Find where the given text appears and provide that cell's center as [x, y] coordinate. 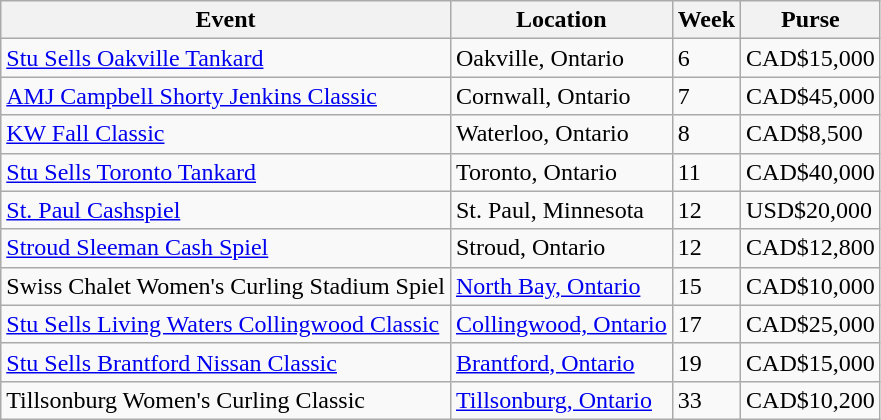
11 [706, 172]
Toronto, Ontario [561, 172]
15 [706, 286]
Tillsonburg, Ontario [561, 400]
CAD$25,000 [811, 324]
CAD$10,000 [811, 286]
Event [226, 20]
KW Fall Classic [226, 134]
St. Paul Cashspiel [226, 210]
Week [706, 20]
CAD$45,000 [811, 96]
Location [561, 20]
North Bay, Ontario [561, 286]
Stroud, Ontario [561, 248]
Tillsonburg Women's Curling Classic [226, 400]
17 [706, 324]
6 [706, 58]
33 [706, 400]
CAD$12,800 [811, 248]
CAD$40,000 [811, 172]
Collingwood, Ontario [561, 324]
USD$20,000 [811, 210]
AMJ Campbell Shorty Jenkins Classic [226, 96]
CAD$8,500 [811, 134]
CAD$10,200 [811, 400]
19 [706, 362]
Stroud Sleeman Cash Spiel [226, 248]
Stu Sells Toronto Tankard [226, 172]
Stu Sells Living Waters Collingwood Classic [226, 324]
Stu Sells Brantford Nissan Classic [226, 362]
Stu Sells Oakville Tankard [226, 58]
8 [706, 134]
7 [706, 96]
Cornwall, Ontario [561, 96]
St. Paul, Minnesota [561, 210]
Brantford, Ontario [561, 362]
Purse [811, 20]
Waterloo, Ontario [561, 134]
Oakville, Ontario [561, 58]
Swiss Chalet Women's Curling Stadium Spiel [226, 286]
